Scan for the cell matching the given text and deliver its (x, y) coordinate at center. 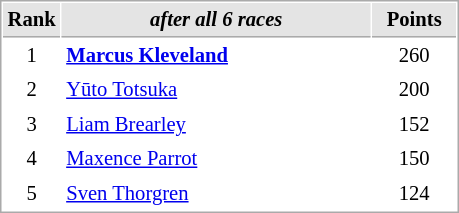
Maxence Parrot (216, 158)
Marcus Kleveland (216, 56)
1 (32, 56)
152 (414, 124)
Rank (32, 20)
5 (32, 194)
4 (32, 158)
150 (414, 158)
after all 6 races (216, 20)
2 (32, 90)
Points (414, 20)
Sven Thorgren (216, 194)
200 (414, 90)
Liam Brearley (216, 124)
Yūto Totsuka (216, 90)
260 (414, 56)
124 (414, 194)
3 (32, 124)
